Detect which cell encompasses the target text, then output its [x, y] center coordinate. 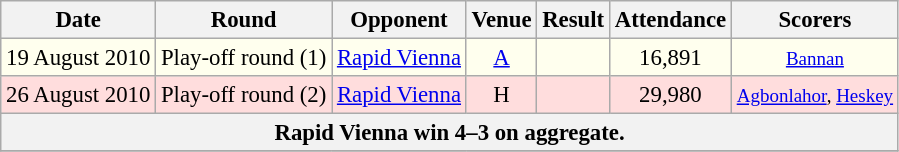
Play-off round (1) [244, 58]
Scorers [814, 20]
Venue [502, 20]
29,980 [670, 95]
H [502, 95]
Bannan [814, 58]
A [502, 58]
Result [574, 20]
Play-off round (2) [244, 95]
16,891 [670, 58]
26 August 2010 [78, 95]
19 August 2010 [78, 58]
Opponent [400, 20]
Attendance [670, 20]
Rapid Vienna win 4–3 on aggregate. [450, 133]
Round [244, 20]
Date [78, 20]
Agbonlahor, Heskey [814, 95]
